Search for the cell housing the specified text and yield its [X, Y] center coordinate. 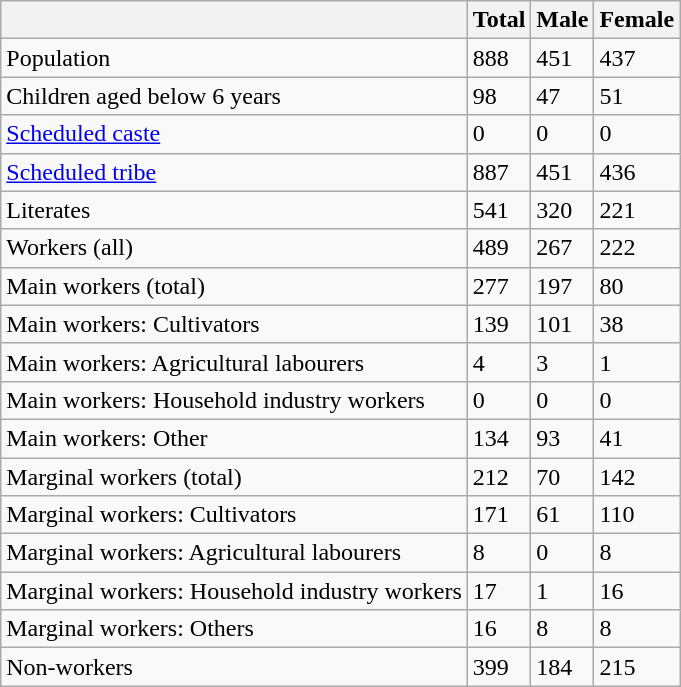
134 [499, 438]
888 [499, 58]
184 [562, 667]
212 [499, 477]
Population [234, 58]
70 [562, 477]
Scheduled caste [234, 134]
17 [499, 591]
Main workers: Cultivators [234, 324]
Female [637, 20]
80 [637, 286]
Total [499, 20]
Workers (all) [234, 248]
101 [562, 324]
215 [637, 667]
171 [499, 515]
197 [562, 286]
Scheduled tribe [234, 172]
399 [499, 667]
Literates [234, 210]
Main workers: Agricultural labourers [234, 362]
142 [637, 477]
437 [637, 58]
3 [562, 362]
Male [562, 20]
Marginal workers: Agricultural labourers [234, 553]
221 [637, 210]
98 [499, 96]
541 [499, 210]
436 [637, 172]
51 [637, 96]
47 [562, 96]
Children aged below 6 years [234, 96]
320 [562, 210]
4 [499, 362]
277 [499, 286]
489 [499, 248]
Main workers: Household industry workers [234, 400]
Marginal workers (total) [234, 477]
38 [637, 324]
110 [637, 515]
222 [637, 248]
61 [562, 515]
Marginal workers: Others [234, 629]
267 [562, 248]
Marginal workers: Cultivators [234, 515]
41 [637, 438]
Main workers: Other [234, 438]
Main workers (total) [234, 286]
887 [499, 172]
Marginal workers: Household industry workers [234, 591]
93 [562, 438]
Non-workers [234, 667]
139 [499, 324]
